Return the [X, Y] coordinate for the center point of the cell that contains the specified text.  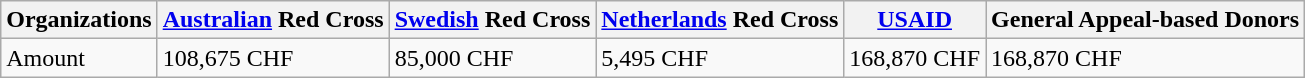
Australian Red Cross [273, 20]
USAID [915, 20]
General Appeal-based Donors [1146, 20]
5,495 CHF [720, 58]
85,000 CHF [492, 58]
Organizations [79, 20]
Swedish Red Cross [492, 20]
Netherlands Red Cross [720, 20]
108,675 CHF [273, 58]
Amount [79, 58]
